Pinpoint the cell where the given text exists, returning its (X, Y) midpoint coordinate. 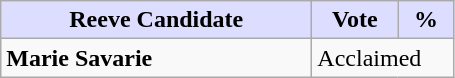
% (426, 20)
Acclaimed (383, 58)
Marie Savarie (156, 58)
Vote (355, 20)
Reeve Candidate (156, 20)
